Search for the cell housing the specified text and yield its (x, y) center coordinate. 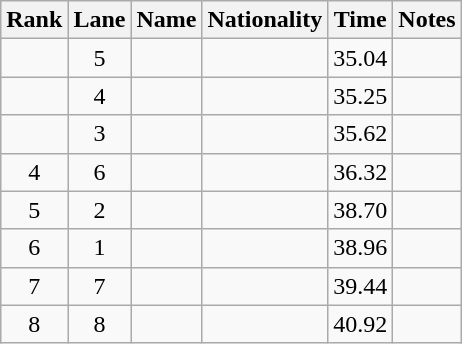
Notes (427, 20)
35.04 (360, 58)
35.25 (360, 96)
38.96 (360, 248)
Name (166, 20)
38.70 (360, 210)
36.32 (360, 172)
35.62 (360, 134)
Time (360, 20)
1 (100, 248)
Nationality (265, 20)
Lane (100, 20)
40.92 (360, 324)
3 (100, 134)
2 (100, 210)
39.44 (360, 286)
Rank (34, 20)
